Capture the cell that displays the provided text and extract its [X, Y] central coordinate. 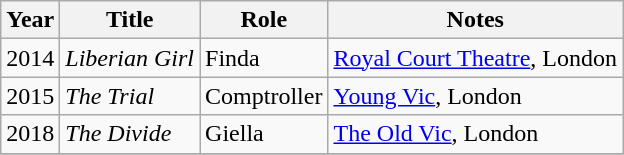
The Old Vic, London [476, 134]
Year [30, 20]
2015 [30, 96]
The Divide [130, 134]
Finda [264, 58]
Young Vic, London [476, 96]
Royal Court Theatre, London [476, 58]
Title [130, 20]
Notes [476, 20]
Comptroller [264, 96]
Liberian Girl [130, 58]
2018 [30, 134]
2014 [30, 58]
The Trial [130, 96]
Role [264, 20]
Giella [264, 134]
